Scan for the cell matching the given text and deliver its (X, Y) coordinate at center. 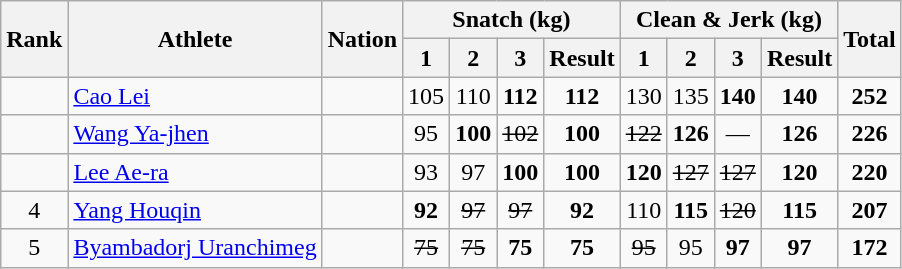
93 (426, 172)
130 (644, 96)
226 (870, 134)
Nation (362, 39)
220 (870, 172)
Lee Ae-ra (195, 172)
Total (870, 39)
5 (34, 248)
135 (690, 96)
Byambadorj Uranchimeg (195, 248)
Athlete (195, 39)
— (738, 134)
Cao Lei (195, 96)
4 (34, 210)
122 (644, 134)
252 (870, 96)
Snatch (kg) (512, 20)
172 (870, 248)
Wang Ya-jhen (195, 134)
Clean & Jerk (kg) (729, 20)
102 (520, 134)
105 (426, 96)
207 (870, 210)
Rank (34, 39)
Yang Houqin (195, 210)
